Detect which cell encompasses the target text, then output its [X, Y] center coordinate. 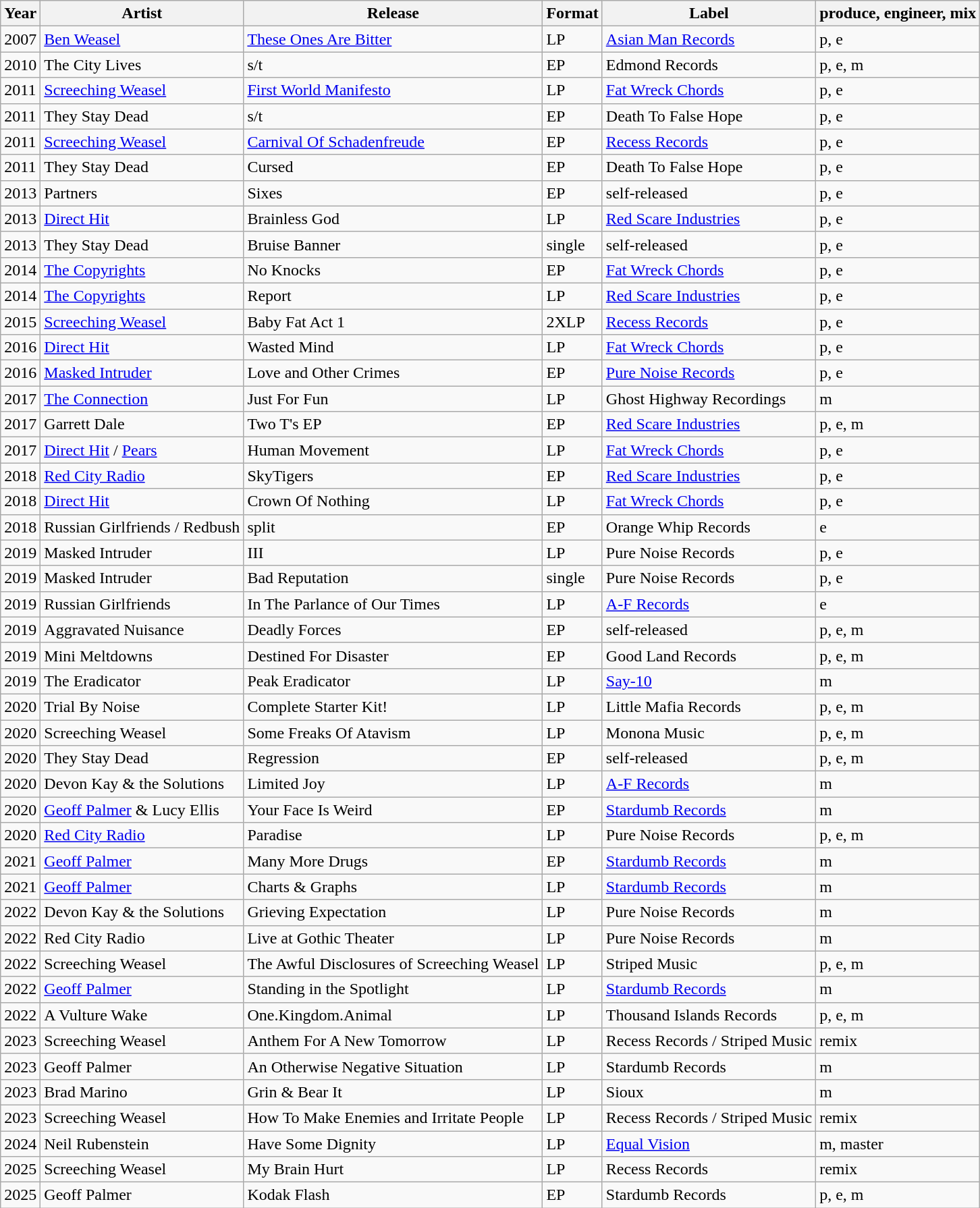
Russian Girlfriends [142, 604]
Label [709, 13]
Edmond Records [709, 65]
First World Manifesto [393, 90]
m, master [898, 1144]
Monona Music [709, 732]
Limited Joy [393, 784]
Neil Rubenstein [142, 1144]
Aggravated Nuisance [142, 630]
The City Lives [142, 65]
Year [20, 13]
Your Face Is Weird [393, 810]
Partners [142, 193]
Standing in the Spotlight [393, 989]
Mini Meltdowns [142, 655]
Human Movement [393, 450]
Peak Eradicator [393, 681]
Bad Reputation [393, 578]
Trial By Noise [142, 707]
Orange Whip Records [709, 527]
Wasted Mind [393, 348]
Russian Girlfriends / Redbush [142, 527]
No Knocks [393, 270]
SkyTigers [393, 476]
Brad Marino [142, 1092]
Brainless God [393, 219]
produce, engineer, mix [898, 13]
Equal Vision [709, 1144]
Grieving Expectation [393, 912]
Good Land Records [709, 655]
Many More Drugs [393, 861]
Thousand Islands Records [709, 1015]
2015 [20, 322]
Garrett Dale [142, 424]
How To Make Enemies and Irritate People [393, 1118]
Striped Music [709, 964]
One.Kingdom.Animal [393, 1015]
Baby Fat Act 1 [393, 322]
Paradise [393, 835]
Ben Weasel [142, 39]
Asian Man Records [709, 39]
Cursed [393, 167]
Deadly Forces [393, 630]
Regression [393, 759]
My Brain Hurt [393, 1170]
Artist [142, 13]
Destined For Disaster [393, 655]
Sixes [393, 193]
Carnival Of Schadenfreude [393, 142]
Sioux [709, 1092]
The Eradicator [142, 681]
Some Freaks Of Atavism [393, 732]
The Connection [142, 399]
Ghost Highway Recordings [709, 399]
Bruise Banner [393, 244]
2024 [20, 1144]
Kodak Flash [393, 1195]
A Vulture Wake [142, 1015]
Geoff Palmer & Lucy Ellis [142, 810]
Love and Other Crimes [393, 373]
Say-10 [709, 681]
2XLP [572, 322]
In The Parlance of Our Times [393, 604]
Live at Gothic Theater [393, 938]
Report [393, 296]
The Awful Disclosures of Screeching Weasel [393, 964]
Just For Fun [393, 399]
2007 [20, 39]
Direct Hit / Pears [142, 450]
Grin & Bear It [393, 1092]
Little Mafia Records [709, 707]
These Ones Are Bitter [393, 39]
Complete Starter Kit! [393, 707]
Release [393, 13]
An Otherwise Negative Situation [393, 1066]
Two T's EP [393, 424]
Anthem For A New Tomorrow [393, 1041]
Format [572, 13]
Crown Of Nothing [393, 501]
split [393, 527]
2010 [20, 65]
Charts & Graphs [393, 887]
Have Some Dignity [393, 1144]
III [393, 553]
